Find where the given text appears and provide that cell's center as (x, y) coordinate. 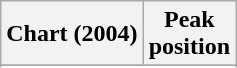
Chart (2004) (72, 34)
Peakposition (189, 34)
